Determine the (X, Y) coordinate at the center of the cell enclosing the given text.  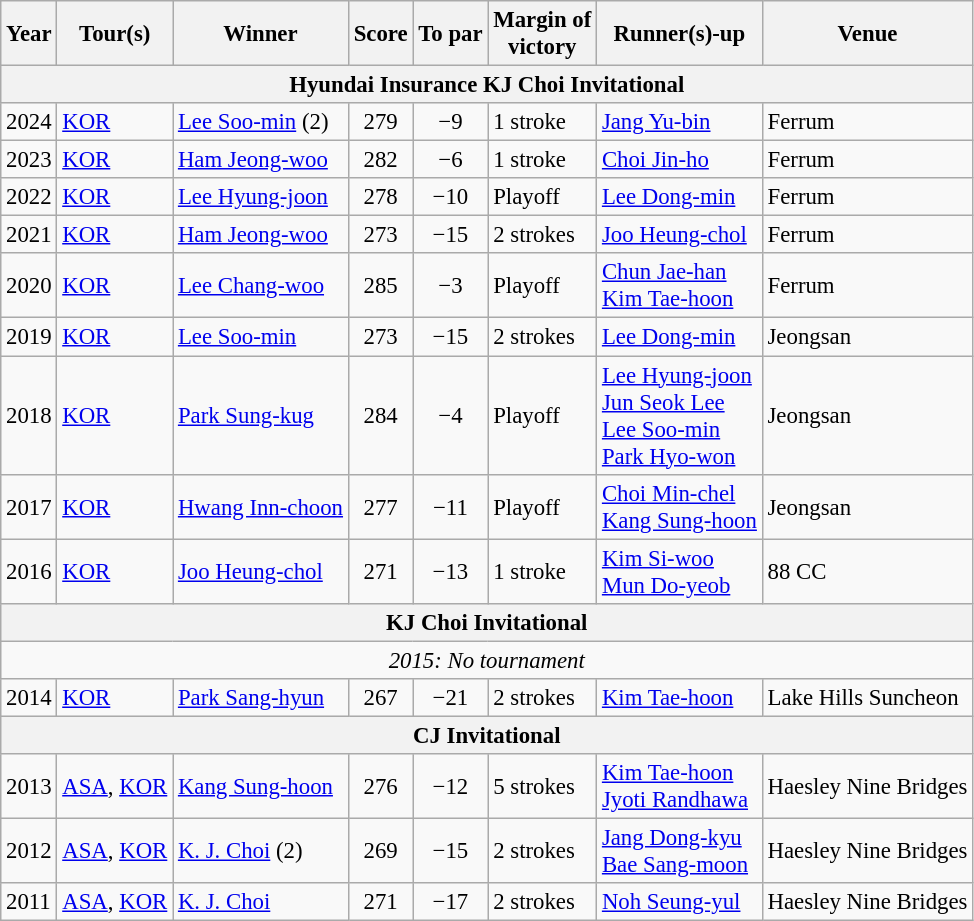
279 (380, 122)
Runner(s)-up (680, 34)
Choi Min-chel Kang Sung-hoon (680, 506)
−6 (450, 160)
K. J. Choi (261, 902)
Kim Tae-hoon Jyoti Randhawa (680, 786)
−11 (450, 506)
2013 (29, 786)
2012 (29, 850)
Hwang Inn-choon (261, 506)
−12 (450, 786)
Lee Soo-min (2) (261, 122)
−10 (450, 197)
Lee Soo-min (261, 337)
2024 (29, 122)
Kang Sung-hoon (261, 786)
277 (380, 506)
278 (380, 197)
282 (380, 160)
Hyundai Insurance KJ Choi Invitational (487, 85)
Lee Chang-woo (261, 286)
Venue (868, 34)
88 CC (868, 572)
Park Sang-hyun (261, 698)
2020 (29, 286)
Lee Hyung-joon Jun Seok Lee Lee Soo-min Park Hyo-won (680, 416)
2015: No tournament (487, 660)
−21 (450, 698)
To par (450, 34)
Chun Jae-han Kim Tae-hoon (680, 286)
2019 (29, 337)
2021 (29, 235)
2017 (29, 506)
Noh Seung-yul (680, 902)
276 (380, 786)
2011 (29, 902)
Jang Yu-bin (680, 122)
Year (29, 34)
Tour(s) (115, 34)
267 (380, 698)
2023 (29, 160)
−17 (450, 902)
2016 (29, 572)
2014 (29, 698)
CJ Invitational (487, 735)
Park Sung-kug (261, 416)
5 strokes (542, 786)
285 (380, 286)
Jang Dong-kyu Bae Sang-moon (680, 850)
−3 (450, 286)
Choi Jin-ho (680, 160)
Margin ofvictory (542, 34)
2022 (29, 197)
−13 (450, 572)
Winner (261, 34)
Lee Hyung-joon (261, 197)
KJ Choi Invitational (487, 622)
K. J. Choi (2) (261, 850)
−4 (450, 416)
Score (380, 34)
284 (380, 416)
Kim Tae-hoon (680, 698)
Lake Hills Suncheon (868, 698)
−9 (450, 122)
Kim Si-woo Mun Do-yeob (680, 572)
2018 (29, 416)
269 (380, 850)
